Locate the cell with the specified text and output its (X, Y) center coordinate. 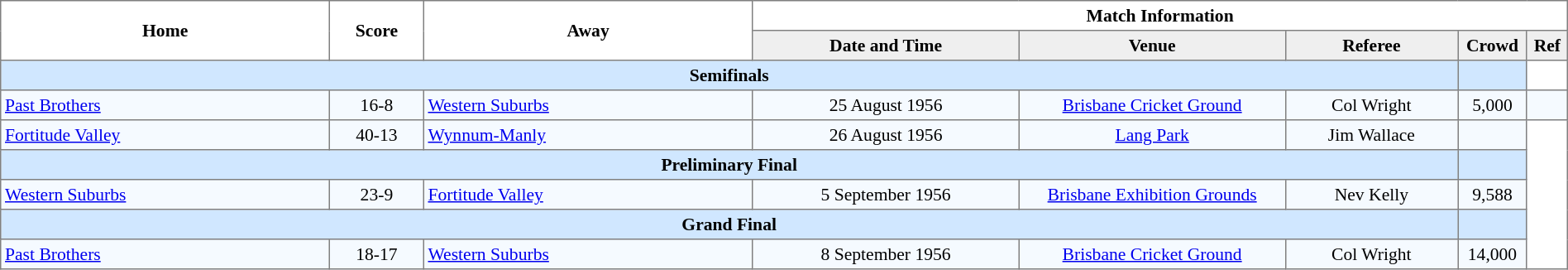
8 September 1956 (886, 254)
26 August 1956 (886, 135)
18-17 (377, 254)
5 September 1956 (886, 195)
Date and Time (886, 46)
Home (165, 31)
Ref (1546, 46)
14,000 (1493, 254)
9,588 (1493, 195)
Semifinals (729, 75)
Away (588, 31)
Preliminary Final (729, 165)
16-8 (377, 105)
Grand Final (729, 224)
Referee (1371, 46)
Crowd (1493, 46)
23-9 (377, 195)
Match Information (1159, 16)
Brisbane Exhibition Grounds (1152, 195)
Nev Kelly (1371, 195)
40-13 (377, 135)
25 August 1956 (886, 105)
Jim Wallace (1371, 135)
Lang Park (1152, 135)
Score (377, 31)
Wynnum-Manly (588, 135)
5,000 (1493, 105)
Venue (1152, 46)
